Extract the [X, Y] coordinate from the center of the cell holding the provided text.  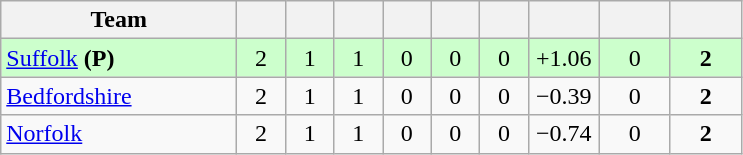
−0.74 [564, 134]
Bedfordshire [119, 96]
−0.39 [564, 96]
Team [119, 20]
Norfolk [119, 134]
+1.06 [564, 58]
Suffolk (P) [119, 58]
